From the cell containing the given text, extract its center point as (x, y) coordinate. 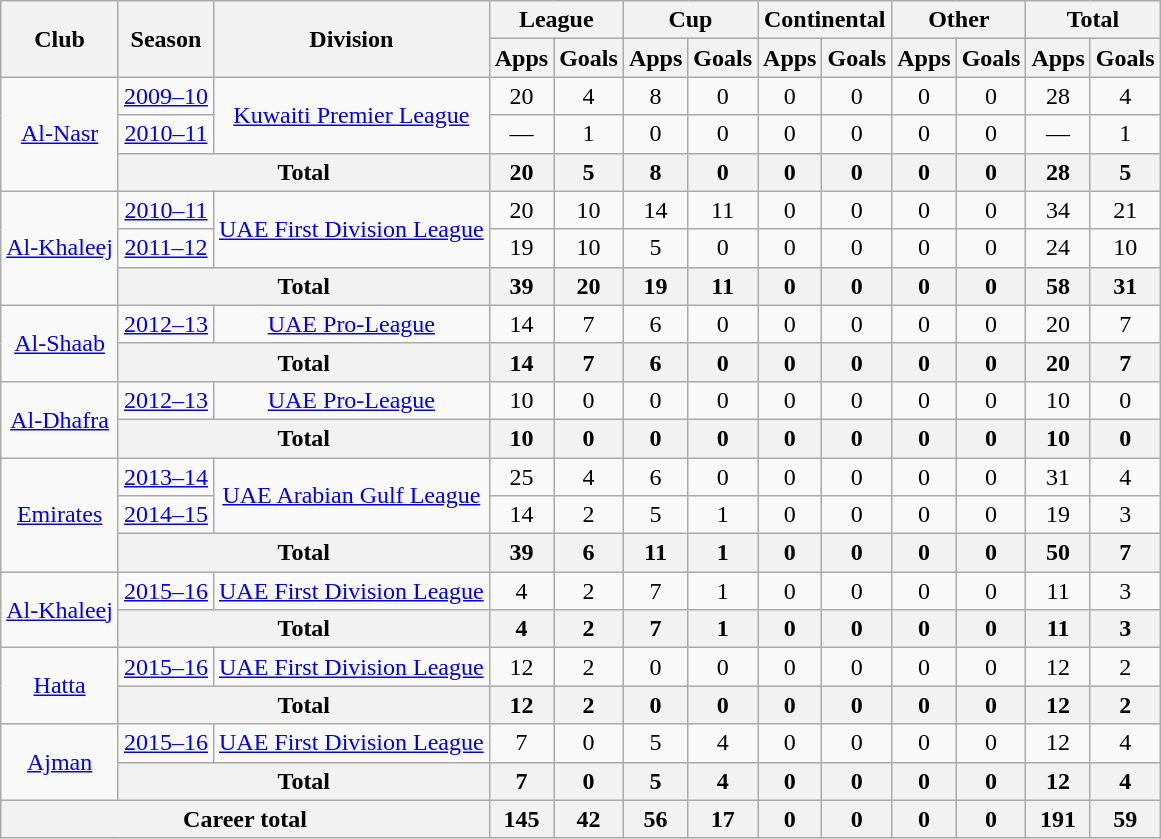
25 (521, 477)
2013–14 (166, 477)
Continental (825, 20)
58 (1058, 286)
2011–12 (166, 248)
Al-Nasr (60, 134)
Season (166, 39)
2014–15 (166, 515)
UAE Arabian Gulf League (351, 496)
56 (655, 819)
League (556, 20)
50 (1058, 553)
Cup (690, 20)
2009–10 (166, 96)
Hatta (60, 686)
145 (521, 819)
59 (1125, 819)
Other (959, 20)
21 (1125, 210)
24 (1058, 248)
191 (1058, 819)
42 (589, 819)
Club (60, 39)
Ajman (60, 762)
Emirates (60, 515)
34 (1058, 210)
Division (351, 39)
Al-Shaab (60, 343)
Al-Dhafra (60, 419)
Career total (245, 819)
17 (723, 819)
Kuwaiti Premier League (351, 115)
